Output the [X, Y] coordinate of the center of the cell containing the given text.  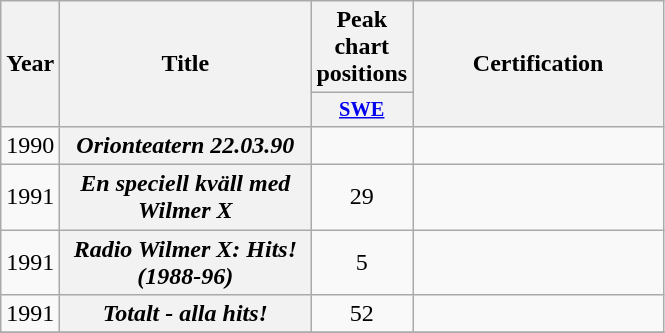
5 [362, 262]
1990 [30, 145]
Year [30, 64]
Radio Wilmer X: Hits! (1988-96) [186, 262]
Totalt - alla hits! [186, 314]
Orionteatern 22.03.90 [186, 145]
SWE [362, 110]
Title [186, 64]
52 [362, 314]
29 [362, 198]
En speciell kväll med Wilmer X [186, 198]
Certification [538, 64]
Peak chart positions [362, 47]
